Extract the [X, Y] coordinate from the center of the cell holding the provided text.  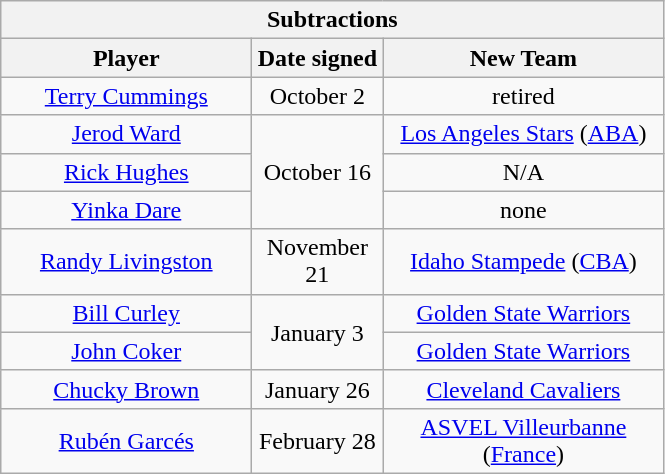
November 21 [318, 262]
N/A [524, 172]
Yinka Dare [126, 210]
Randy Livingston [126, 262]
October 2 [318, 96]
Los Angeles Stars (ABA) [524, 134]
Player [126, 58]
Idaho Stampede (CBA) [524, 262]
New Team [524, 58]
Chucky Brown [126, 389]
Date signed [318, 58]
Cleveland Cavaliers [524, 389]
John Coker [126, 351]
January 3 [318, 332]
none [524, 210]
January 26 [318, 389]
ASVEL Villeurbanne (France) [524, 440]
February 28 [318, 440]
Subtractions [332, 20]
Rubén Garcés [126, 440]
Bill Curley [126, 313]
Rick Hughes [126, 172]
Jerod Ward [126, 134]
retired [524, 96]
Terry Cummings [126, 96]
October 16 [318, 172]
